Extract the (x, y) coordinate from the center of the cell holding the provided text.  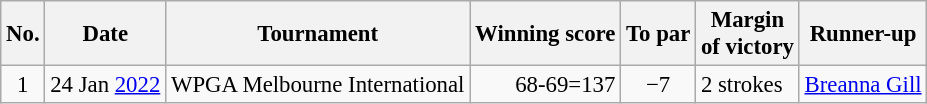
Winning score (546, 34)
−7 (658, 85)
WPGA Melbourne International (318, 85)
Breanna Gill (863, 85)
Runner-up (863, 34)
2 strokes (748, 85)
Date (106, 34)
68-69=137 (546, 85)
Marginof victory (748, 34)
Tournament (318, 34)
No. (23, 34)
1 (23, 85)
To par (658, 34)
24 Jan 2022 (106, 85)
